From the cell containing the given text, extract its center point as [X, Y] coordinate. 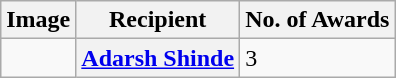
Image [38, 20]
Adarsh Shinde [158, 58]
Recipient [158, 20]
3 [318, 58]
No. of Awards [318, 20]
